Locate the cell with the specified text and output its [x, y] center coordinate. 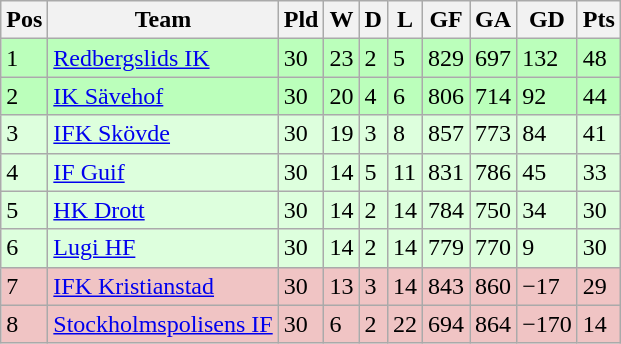
864 [494, 324]
694 [446, 324]
9 [548, 248]
697 [494, 58]
84 [548, 134]
L [404, 20]
132 [548, 58]
13 [342, 286]
7 [24, 286]
D [373, 20]
857 [446, 134]
33 [598, 172]
29 [598, 286]
GD [548, 20]
829 [446, 58]
92 [548, 96]
GF [446, 20]
44 [598, 96]
−17 [548, 286]
34 [548, 210]
770 [494, 248]
786 [494, 172]
860 [494, 286]
806 [446, 96]
IF Guif [163, 172]
11 [404, 172]
750 [494, 210]
41 [598, 134]
Pts [598, 20]
773 [494, 134]
22 [404, 324]
48 [598, 58]
23 [342, 58]
Pos [24, 20]
Stockholmspolisens IF [163, 324]
843 [446, 286]
Team [163, 20]
Pld [301, 20]
714 [494, 96]
20 [342, 96]
1 [24, 58]
Redbergslids IK [163, 58]
IFK Skövde [163, 134]
Lugi HF [163, 248]
HK Drott [163, 210]
784 [446, 210]
IK Sävehof [163, 96]
W [342, 20]
IFK Kristianstad [163, 286]
−170 [548, 324]
19 [342, 134]
45 [548, 172]
GA [494, 20]
831 [446, 172]
779 [446, 248]
